For the text-containing cell, return its midpoint in [x, y] coordinate format. 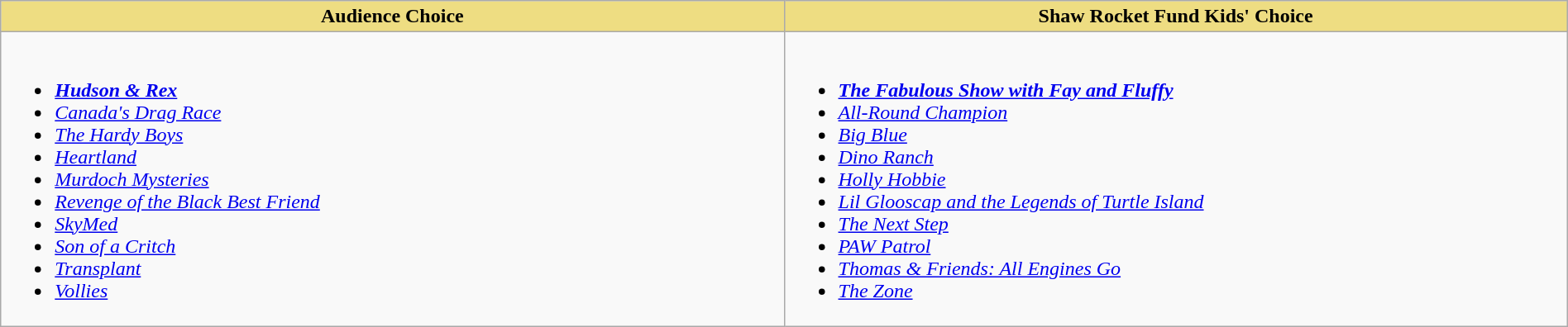
Audience Choice [392, 17]
Hudson & Rex Canada's Drag RaceThe Hardy BoysHeartlandMurdoch MysteriesRevenge of the Black Best FriendSkyMedSon of a CritchTransplantVollies [392, 179]
Shaw Rocket Fund Kids' Choice [1176, 17]
